Provide the (X, Y) coordinate of the cell's center where the given text is located.  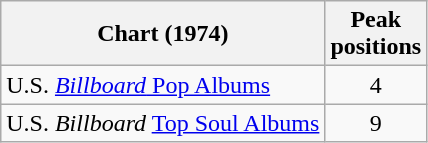
9 (376, 123)
Chart (1974) (163, 34)
U.S. Billboard Pop Albums (163, 85)
Peakpositions (376, 34)
U.S. Billboard Top Soul Albums (163, 123)
4 (376, 85)
